Output the [x, y] coordinate of the center of the cell containing the given text.  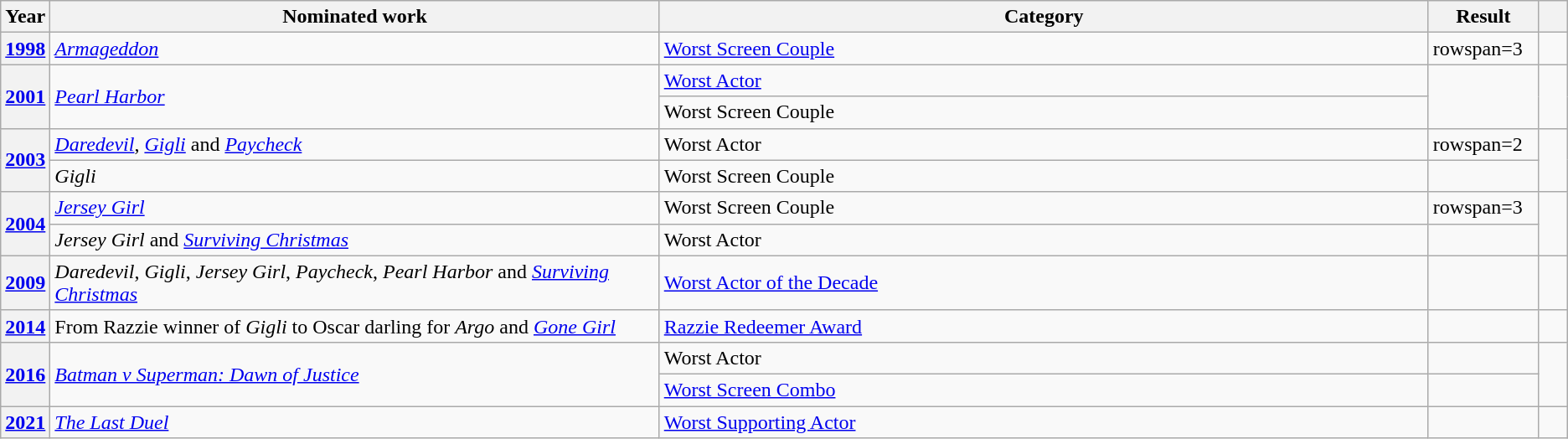
Armageddon [355, 49]
Jersey Girl and Surviving Christmas [355, 240]
Worst Screen Combo [1044, 390]
Razzie Redeemer Award [1044, 326]
Year [25, 17]
2009 [25, 283]
Category [1044, 17]
The Last Duel [355, 421]
Nominated work [355, 17]
Pearl Harbor [355, 96]
2016 [25, 374]
2021 [25, 421]
Worst Actor of the Decade [1044, 283]
2004 [25, 224]
Gigli [355, 176]
Result [1483, 17]
Batman v Superman: Dawn of Justice [355, 374]
Daredevil, Gigli, Jersey Girl, Paycheck, Pearl Harbor and Surviving Christmas [355, 283]
rowspan=2 [1483, 144]
2014 [25, 326]
Jersey Girl [355, 208]
Daredevil, Gigli and Paycheck [355, 144]
1998 [25, 49]
From Razzie winner of Gigli to Oscar darling for Argo and Gone Girl [355, 326]
2003 [25, 160]
2001 [25, 96]
Worst Supporting Actor [1044, 421]
